Detect which cell encompasses the target text, then output its [x, y] center coordinate. 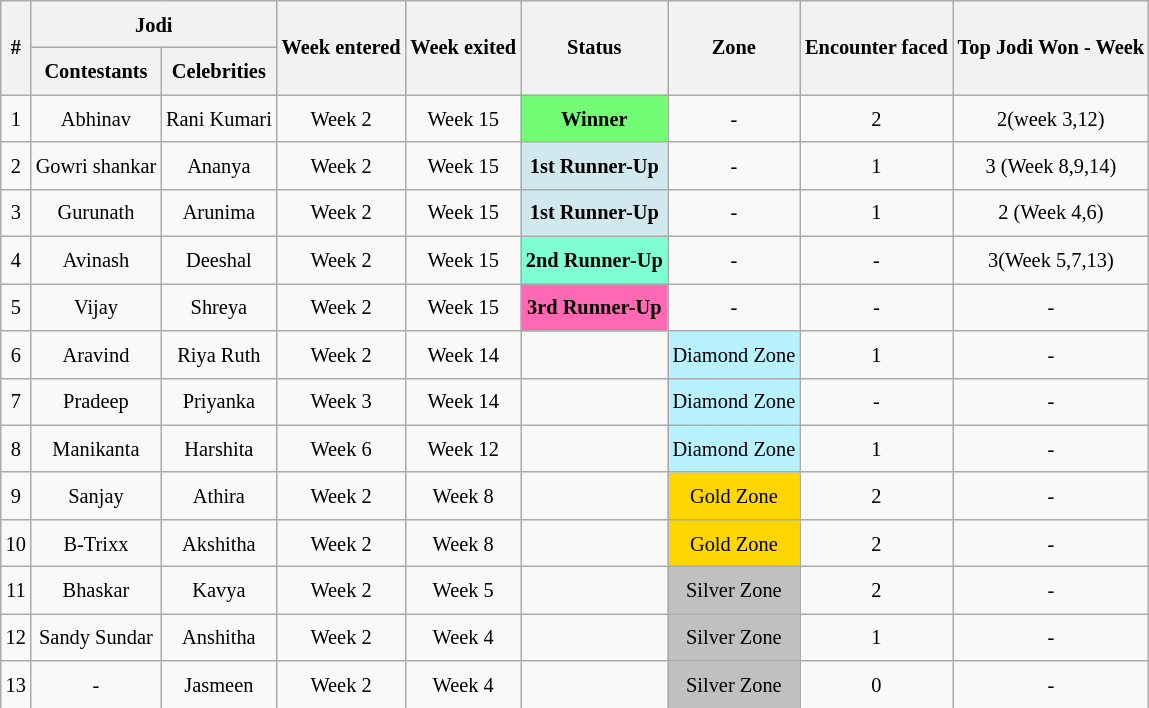
2nd Runner-Up [594, 260]
6 [16, 354]
# [16, 47]
Kavya [219, 590]
Top Jodi Won - Week [1051, 47]
Deeshal [219, 260]
Week 6 [342, 448]
Jodi [154, 24]
Week 5 [463, 590]
Athira [219, 496]
Vijay [96, 306]
Shreya [219, 306]
Anshitha [219, 636]
13 [16, 684]
Pradeep [96, 402]
Status [594, 47]
B-Trixx [96, 542]
Ananya [219, 166]
12 [16, 636]
Avinash [96, 260]
Rani Kumari [219, 118]
Zone [734, 47]
Gowri shankar [96, 166]
Akshitha [219, 542]
2(week 3,12) [1051, 118]
Riya Ruth [219, 354]
3 (Week 8,9,14) [1051, 166]
Gurunath [96, 212]
Week entered [342, 47]
4 [16, 260]
Arunima [219, 212]
Priyanka [219, 402]
3 [16, 212]
Week 12 [463, 448]
2 (Week 4,6) [1051, 212]
Sanjay [96, 496]
Manikanta [96, 448]
Abhinav [96, 118]
Jasmeen [219, 684]
Week 3 [342, 402]
Sandy Sundar [96, 636]
3rd Runner-Up [594, 306]
Winner [594, 118]
Harshita [219, 448]
9 [16, 496]
Week exited [463, 47]
10 [16, 542]
8 [16, 448]
Celebrities [219, 72]
11 [16, 590]
Contestants [96, 72]
3(Week 5,7,13) [1051, 260]
0 [876, 684]
Encounter faced [876, 47]
Aravind [96, 354]
Bhaskar [96, 590]
7 [16, 402]
5 [16, 306]
